Return [X, Y] of the center of cell containing provided text 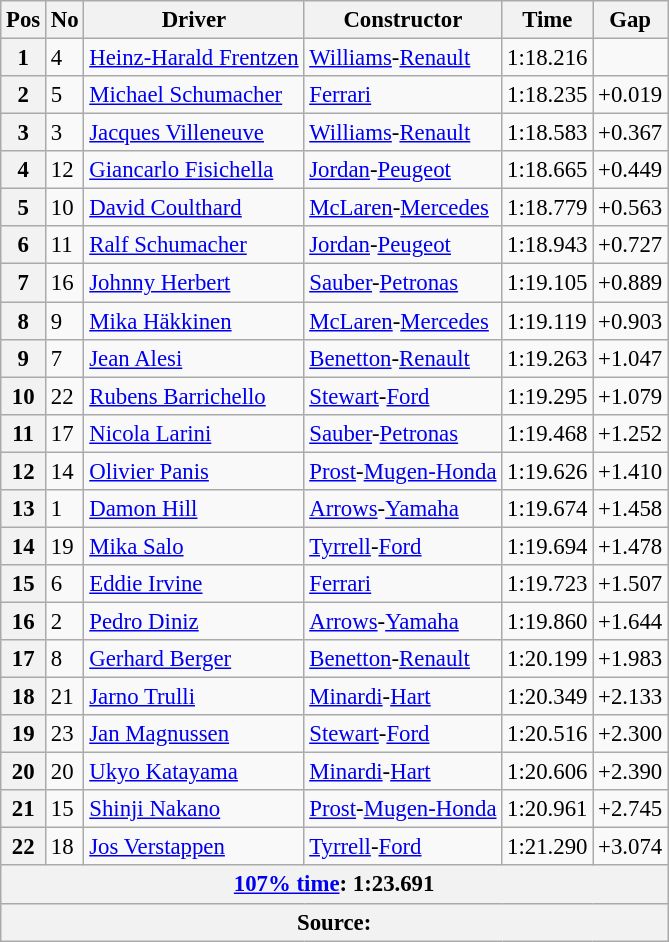
Jan Magnussen [194, 734]
1:19.674 [548, 509]
Gap [630, 20]
1:20.516 [548, 734]
107% time: 1:23.691 [334, 885]
1:19.723 [548, 584]
+1.410 [630, 471]
1:18.216 [548, 58]
1:19.626 [548, 471]
Jacques Villeneuve [194, 133]
+0.889 [630, 283]
Pedro Diniz [194, 621]
+2.300 [630, 734]
+2.390 [630, 772]
Gerhard Berger [194, 659]
1:19.263 [548, 358]
+0.019 [630, 95]
1:19.105 [548, 283]
Ukyo Katayama [194, 772]
+0.563 [630, 208]
Mika Salo [194, 546]
1:19.295 [548, 396]
Driver [194, 20]
1:18.943 [548, 245]
1:18.583 [548, 133]
1:18.779 [548, 208]
Constructor [403, 20]
+0.367 [630, 133]
+2.133 [630, 697]
Michael Schumacher [194, 95]
1:20.349 [548, 697]
+1.983 [630, 659]
Johnny Herbert [194, 283]
+1.047 [630, 358]
13 [24, 509]
Jarno Trulli [194, 697]
1:20.606 [548, 772]
1:19.694 [548, 546]
No [65, 20]
+1.458 [630, 509]
1:19.119 [548, 321]
+1.644 [630, 621]
Giancarlo Fisichella [194, 170]
Heinz-Harald Frentzen [194, 58]
Olivier Panis [194, 471]
+3.074 [630, 847]
1:19.860 [548, 621]
Pos [24, 20]
Shinji Nakano [194, 809]
Time [548, 20]
Nicola Larini [194, 433]
1:21.290 [548, 847]
1:18.235 [548, 95]
David Coulthard [194, 208]
Jean Alesi [194, 358]
1:20.199 [548, 659]
+0.727 [630, 245]
Eddie Irvine [194, 584]
+1.507 [630, 584]
Source: [334, 922]
1:19.468 [548, 433]
+0.903 [630, 321]
Damon Hill [194, 509]
23 [65, 734]
Ralf Schumacher [194, 245]
Mika Häkkinen [194, 321]
1:20.961 [548, 809]
Jos Verstappen [194, 847]
+2.745 [630, 809]
+0.449 [630, 170]
Rubens Barrichello [194, 396]
1:18.665 [548, 170]
+1.478 [630, 546]
+1.252 [630, 433]
+1.079 [630, 396]
